Find where the given text appears and provide that cell's center as [x, y] coordinate. 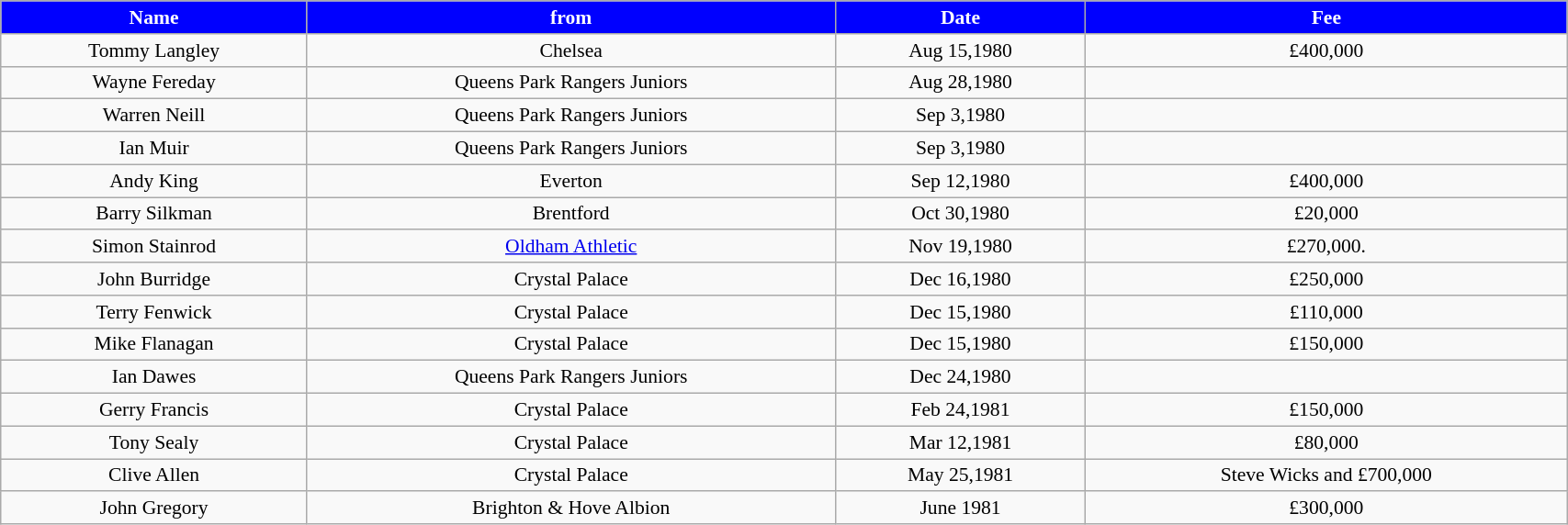
Terry Fenwick [154, 312]
Andy King [154, 181]
John Burridge [154, 279]
Dec 24,1980 [961, 377]
Tony Sealy [154, 442]
£300,000 [1326, 508]
Date [961, 17]
Oct 30,1980 [961, 214]
Chelsea [571, 50]
£250,000 [1326, 279]
£110,000 [1326, 312]
Aug 15,1980 [961, 50]
Clive Allen [154, 475]
Dec 16,1980 [961, 279]
Ian Muir [154, 149]
Everton [571, 181]
Simon Stainrod [154, 247]
Brentford [571, 214]
Name [154, 17]
£80,000 [1326, 442]
June 1981 [961, 508]
Feb 24,1981 [961, 410]
Ian Dawes [154, 377]
Mike Flanagan [154, 344]
Aug 28,1980 [961, 83]
Fee [1326, 17]
Brighton & Hove Albion [571, 508]
Oldham Athletic [571, 247]
£270,000. [1326, 247]
Sep 12,1980 [961, 181]
Barry Silkman [154, 214]
from [571, 17]
Steve Wicks and £700,000 [1326, 475]
Wayne Fereday [154, 83]
Nov 19,1980 [961, 247]
£20,000 [1326, 214]
Warren Neill [154, 116]
May 25,1981 [961, 475]
Gerry Francis [154, 410]
John Gregory [154, 508]
Mar 12,1981 [961, 442]
Tommy Langley [154, 50]
